From the cell containing the given text, extract its center point as (X, Y) coordinate. 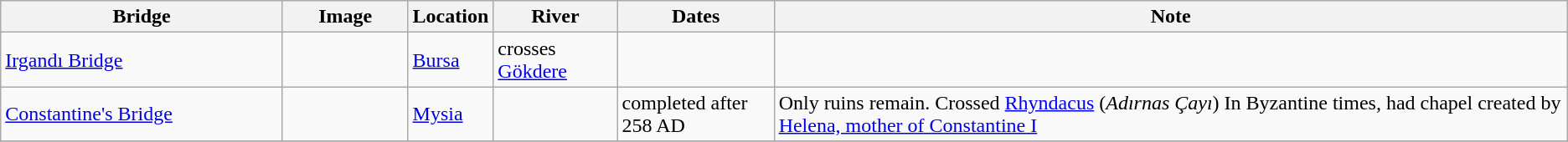
Bursa (451, 60)
Dates (695, 17)
Location (451, 17)
River (555, 17)
Note (1171, 17)
Mysia (451, 114)
Image (345, 17)
Only ruins remain. Crossed Rhyndacus (Adırnas Çayı) In Byzantine times, had chapel created by Helena, mother of Constantine I (1171, 114)
Bridge (142, 17)
Irgandı Bridge (142, 60)
crosses Gökdere (555, 60)
completed after 258 AD (695, 114)
Constantine's Bridge (142, 114)
